Identify which cell holds the provided text, then report its (x, y) central coordinate. 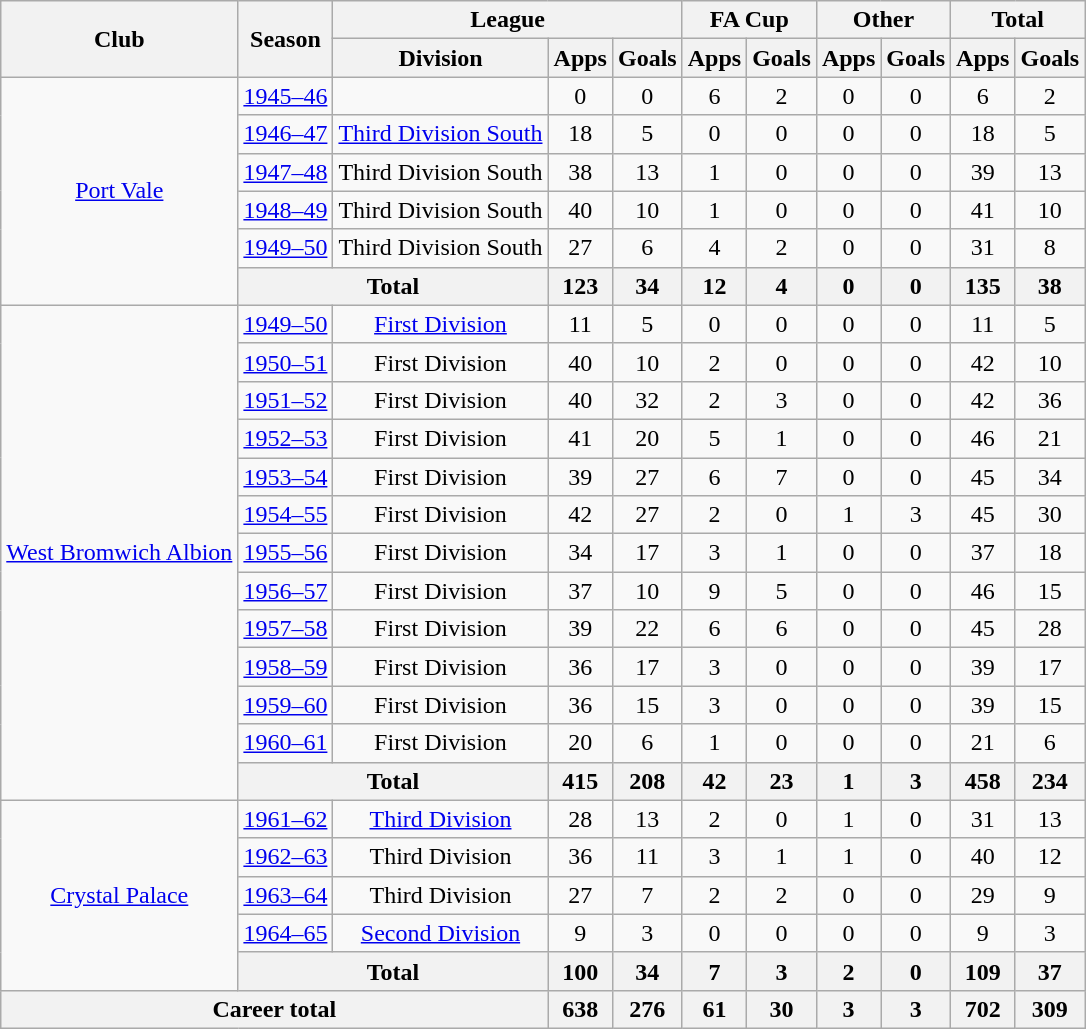
1956–57 (286, 591)
135 (983, 286)
100 (580, 971)
123 (580, 286)
1945–46 (286, 96)
109 (983, 971)
1950–51 (286, 362)
1957–58 (286, 629)
415 (580, 781)
638 (580, 1009)
Crystal Palace (120, 895)
1946–47 (286, 134)
309 (1050, 1009)
8 (1050, 248)
Port Vale (120, 191)
22 (647, 629)
Other (883, 20)
32 (647, 400)
1959–60 (286, 705)
Second Division (440, 933)
276 (647, 1009)
West Bromwich Albion (120, 552)
1958–59 (286, 667)
458 (983, 781)
23 (782, 781)
208 (647, 781)
Club (120, 39)
FA Cup (749, 20)
1948–49 (286, 210)
1964–65 (286, 933)
League (508, 20)
1962–63 (286, 857)
702 (983, 1009)
1960–61 (286, 743)
Season (286, 39)
29 (983, 895)
1954–55 (286, 515)
1963–64 (286, 895)
1951–52 (286, 400)
1953–54 (286, 477)
234 (1050, 781)
1955–56 (286, 553)
Division (440, 58)
1947–48 (286, 172)
1952–53 (286, 438)
61 (714, 1009)
1961–62 (286, 819)
Career total (274, 1009)
